For the text-containing cell, return its midpoint in [X, Y] coordinate format. 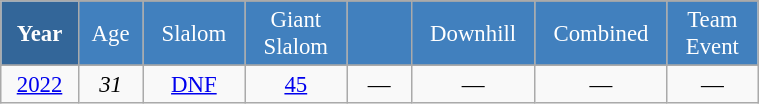
Slalom [194, 34]
45 [296, 85]
Team Event [712, 34]
GiantSlalom [296, 34]
Downhill [472, 34]
Year [40, 34]
Combined [601, 34]
DNF [194, 85]
2022 [40, 85]
Age [110, 34]
31 [110, 85]
